From the cell containing the given text, extract its center point as (x, y) coordinate. 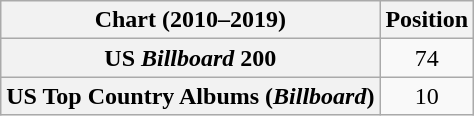
74 (427, 58)
Chart (2010–2019) (190, 20)
US Top Country Albums (Billboard) (190, 96)
Position (427, 20)
US Billboard 200 (190, 58)
10 (427, 96)
